From the cell containing the given text, extract its center point as [X, Y] coordinate. 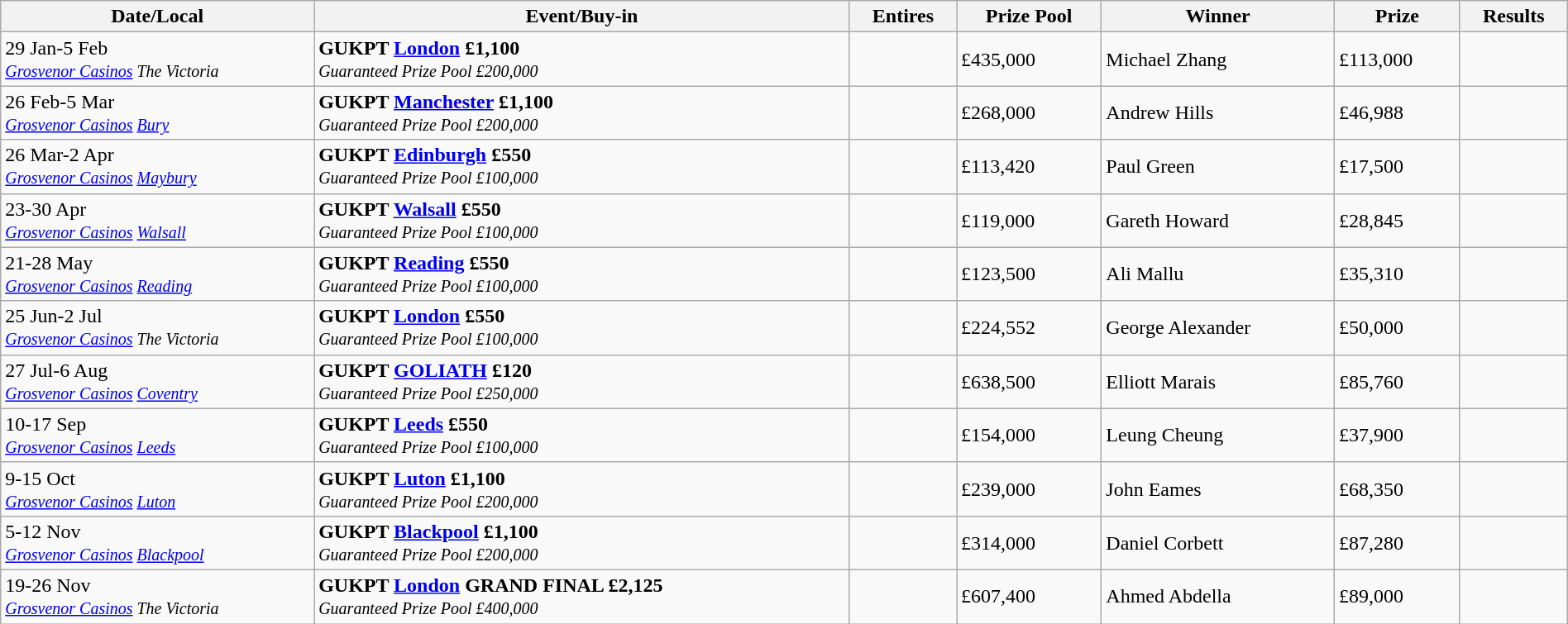
£37,900 [1397, 435]
21-28 MayGrosvenor Casinos Reading [157, 274]
26 Feb-5 MarGrosvenor Casinos Bury [157, 112]
Leung Cheung [1218, 435]
£68,350 [1397, 489]
£89,000 [1397, 597]
29 Jan-5 FebGrosvenor Casinos The Victoria [157, 60]
Date/Local [157, 17]
GUKPT GOLIATH £120Guaranteed Prize Pool £250,000 [582, 382]
£113,000 [1397, 60]
£638,500 [1029, 382]
Daniel Corbett [1218, 542]
GUKPT Reading £550Guaranteed Prize Pool £100,000 [582, 274]
GUKPT Manchester £1,100Guaranteed Prize Pool £200,000 [582, 112]
Winner [1218, 17]
GUKPT Walsall £550Guaranteed Prize Pool £100,000 [582, 220]
Paul Green [1218, 167]
£314,000 [1029, 542]
Andrew Hills [1218, 112]
26 Mar-2 AprGrosvenor Casinos Maybury [157, 167]
10-17 SepGrosvenor Casinos Leeds [157, 435]
GUKPT Leeds £550Guaranteed Prize Pool £100,000 [582, 435]
Ahmed Abdella [1218, 597]
23-30 AprGrosvenor Casinos Walsall [157, 220]
9-15 OctGrosvenor Casinos Luton [157, 489]
£119,000 [1029, 220]
£113,420 [1029, 167]
25 Jun-2 JulGrosvenor Casinos The Victoria [157, 327]
£35,310 [1397, 274]
GUKPT London £1,100Guaranteed Prize Pool £200,000 [582, 60]
£224,552 [1029, 327]
£123,500 [1029, 274]
John Eames [1218, 489]
Prize Pool [1029, 17]
£607,400 [1029, 597]
Entires [903, 17]
£17,500 [1397, 167]
Results [1513, 17]
GUKPT London GRAND FINAL £2,125Guaranteed Prize Pool £400,000 [582, 597]
£87,280 [1397, 542]
Prize [1397, 17]
Michael Zhang [1218, 60]
Event/Buy-in [582, 17]
£85,760 [1397, 382]
Elliott Marais [1218, 382]
GUKPT Luton £1,100Guaranteed Prize Pool £200,000 [582, 489]
£28,845 [1397, 220]
£435,000 [1029, 60]
27 Jul-6 AugGrosvenor Casinos Coventry [157, 382]
£154,000 [1029, 435]
£46,988 [1397, 112]
GUKPT Blackpool £1,100Guaranteed Prize Pool £200,000 [582, 542]
19-26 NovGrosvenor Casinos The Victoria [157, 597]
GUKPT Edinburgh £550Guaranteed Prize Pool £100,000 [582, 167]
£239,000 [1029, 489]
£268,000 [1029, 112]
£50,000 [1397, 327]
Ali Mallu [1218, 274]
Gareth Howard [1218, 220]
George Alexander [1218, 327]
5-12 NovGrosvenor Casinos Blackpool [157, 542]
GUKPT London £550Guaranteed Prize Pool £100,000 [582, 327]
